From the cell containing the given text, extract its center point as (x, y) coordinate. 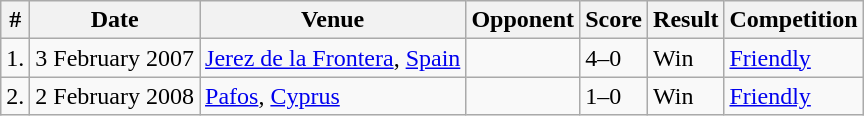
2. (16, 96)
# (16, 20)
1. (16, 58)
2 February 2008 (115, 96)
Date (115, 20)
1–0 (614, 96)
Competition (794, 20)
Venue (333, 20)
Result (686, 20)
Pafos, Cyprus (333, 96)
Score (614, 20)
3 February 2007 (115, 58)
Jerez de la Frontera, Spain (333, 58)
4–0 (614, 58)
Opponent (523, 20)
